Pinpoint the cell where the given text exists, returning its [X, Y] midpoint coordinate. 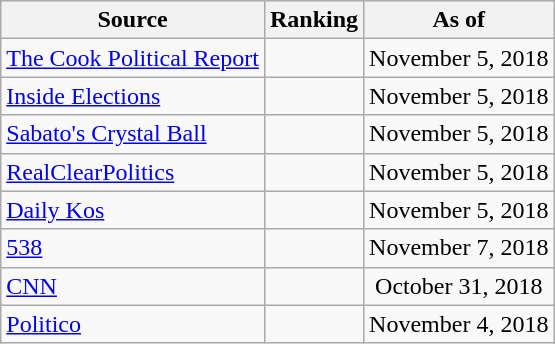
As of [459, 20]
538 [133, 248]
November 7, 2018 [459, 248]
November 4, 2018 [459, 324]
RealClearPolitics [133, 172]
Sabato's Crystal Ball [133, 134]
Source [133, 20]
Inside Elections [133, 96]
CNN [133, 286]
Ranking [314, 20]
Politico [133, 324]
Daily Kos [133, 210]
The Cook Political Report [133, 58]
October 31, 2018 [459, 286]
